Identify which cell holds the provided text, then report its (X, Y) central coordinate. 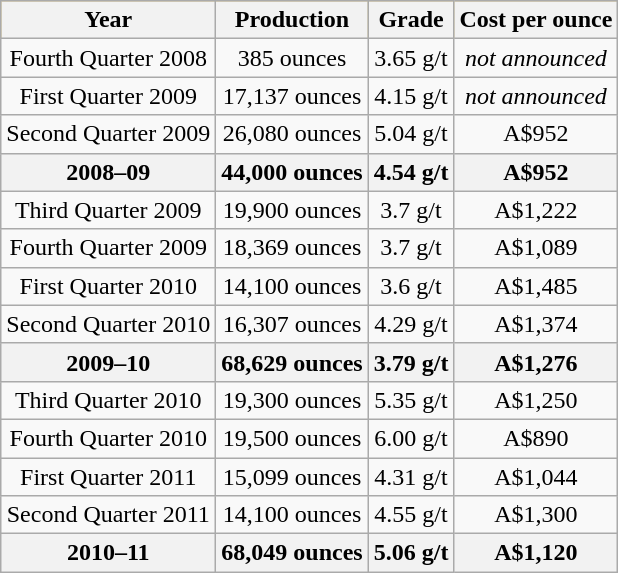
Fourth Quarter 2008 (108, 58)
Production (292, 20)
Second Quarter 2011 (108, 515)
A$1,300 (536, 515)
4.54 g/t (411, 172)
17,137 ounces (292, 96)
19,900 ounces (292, 210)
A$1,044 (536, 477)
4.29 g/t (411, 324)
4.15 g/t (411, 96)
68,049 ounces (292, 553)
5.04 g/t (411, 134)
26,080 ounces (292, 134)
19,500 ounces (292, 438)
Year (108, 20)
Fourth Quarter 2009 (108, 248)
16,307 ounces (292, 324)
44,000 ounces (292, 172)
Fourth Quarter 2010 (108, 438)
3.65 g/t (411, 58)
2009–10 (108, 362)
6.00 g/t (411, 438)
4.31 g/t (411, 477)
3.6 g/t (411, 286)
15,099 ounces (292, 477)
A$890 (536, 438)
2008–09 (108, 172)
A$1,222 (536, 210)
Third Quarter 2009 (108, 210)
A$1,089 (536, 248)
3.79 g/t (411, 362)
First Quarter 2011 (108, 477)
4.55 g/t (411, 515)
2010–11 (108, 553)
First Quarter 2010 (108, 286)
A$1,374 (536, 324)
Cost per ounce (536, 20)
18,369 ounces (292, 248)
5.35 g/t (411, 400)
A$1,485 (536, 286)
A$1,120 (536, 553)
385 ounces (292, 58)
Second Quarter 2009 (108, 134)
A$1,276 (536, 362)
19,300 ounces (292, 400)
First Quarter 2009 (108, 96)
Grade (411, 20)
5.06 g/t (411, 553)
68,629 ounces (292, 362)
A$1,250 (536, 400)
Third Quarter 2010 (108, 400)
Second Quarter 2010 (108, 324)
